Provide the (X, Y) coordinate of the cell's center where the given text is located.  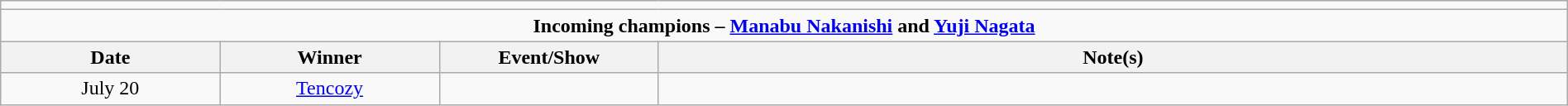
Winner (329, 57)
July 20 (111, 89)
Incoming champions – Manabu Nakanishi and Yuji Nagata (784, 26)
Tencozy (329, 89)
Note(s) (1113, 57)
Event/Show (549, 57)
Date (111, 57)
